Pinpoint the cell where the given text exists, returning its (X, Y) midpoint coordinate. 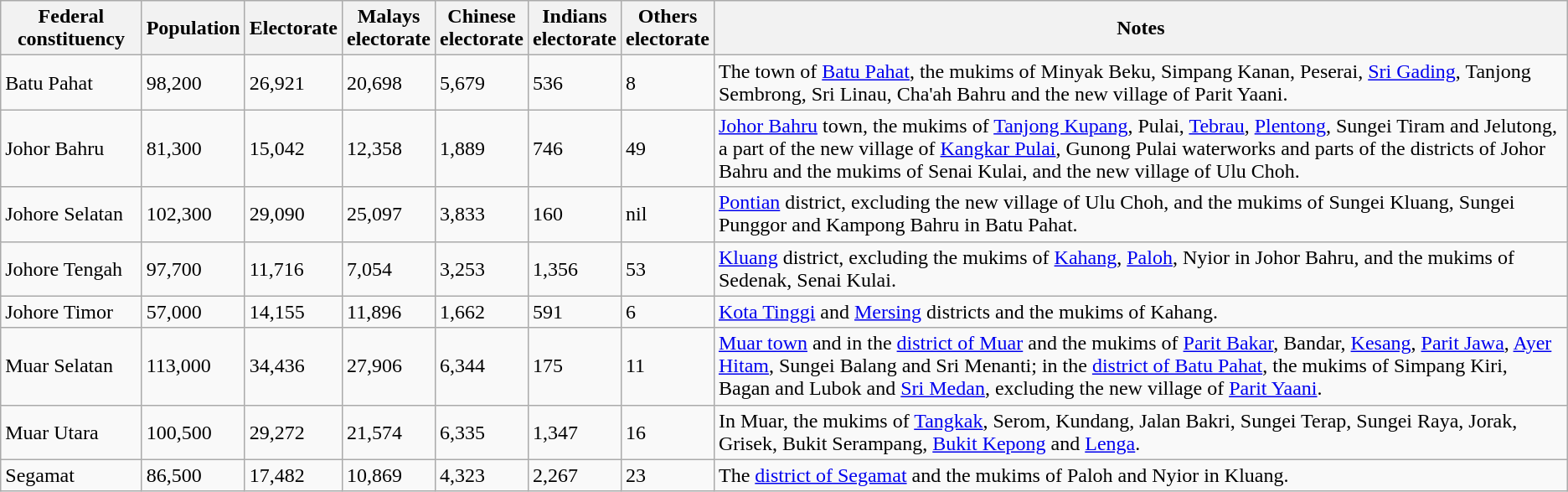
Kota Tinggi and Mersing districts and the mukims of Kahang. (1141, 312)
Notes (1141, 28)
Population (193, 28)
16 (667, 432)
Indianselectorate (575, 28)
Johor Bahru (71, 148)
Batu Pahat (71, 82)
6 (667, 312)
3,833 (482, 215)
6,344 (482, 366)
49 (667, 148)
Malayselectorate (389, 28)
27,906 (389, 366)
11,896 (389, 312)
57,000 (193, 312)
11 (667, 366)
Pontian district, excluding the new village of Ulu Choh, and the mukims of Sungei Kluang, Sungei Punggor and Kampong Bahru in Batu Pahat. (1141, 215)
Muar Selatan (71, 366)
Federal constituency (71, 28)
Johore Tengah (71, 268)
In Muar, the mukims of Tangkak, Serom, Kundang, Jalan Bakri, Sungei Terap, Sungei Raya, Jorak, Grisek, Bukit Serampang, Bukit Kepong and Lenga. (1141, 432)
12,358 (389, 148)
7,054 (389, 268)
Johore Timor (71, 312)
nil (667, 215)
3,253 (482, 268)
15,042 (293, 148)
81,300 (193, 148)
4,323 (482, 475)
The district of Segamat and the mukims of Paloh and Nyior in Kluang. (1141, 475)
175 (575, 366)
97,700 (193, 268)
746 (575, 148)
5,679 (482, 82)
10,869 (389, 475)
591 (575, 312)
53 (667, 268)
86,500 (193, 475)
23 (667, 475)
14,155 (293, 312)
113,000 (193, 366)
29,272 (293, 432)
8 (667, 82)
Kluang district, excluding the mukims of Kahang, Paloh, Nyior in Johor Bahru, and the mukims of Sedenak, Senai Kulai. (1141, 268)
Electorate (293, 28)
17,482 (293, 475)
21,574 (389, 432)
Johore Selatan (71, 215)
Muar Utara (71, 432)
26,921 (293, 82)
160 (575, 215)
25,097 (389, 215)
6,335 (482, 432)
1,662 (482, 312)
100,500 (193, 432)
20,698 (389, 82)
1,347 (575, 432)
Otherselectorate (667, 28)
29,090 (293, 215)
Segamat (71, 475)
1,889 (482, 148)
1,356 (575, 268)
102,300 (193, 215)
Chineseelectorate (482, 28)
2,267 (575, 475)
536 (575, 82)
98,200 (193, 82)
11,716 (293, 268)
34,436 (293, 366)
